For the text-containing cell, return its midpoint in (X, Y) coordinate format. 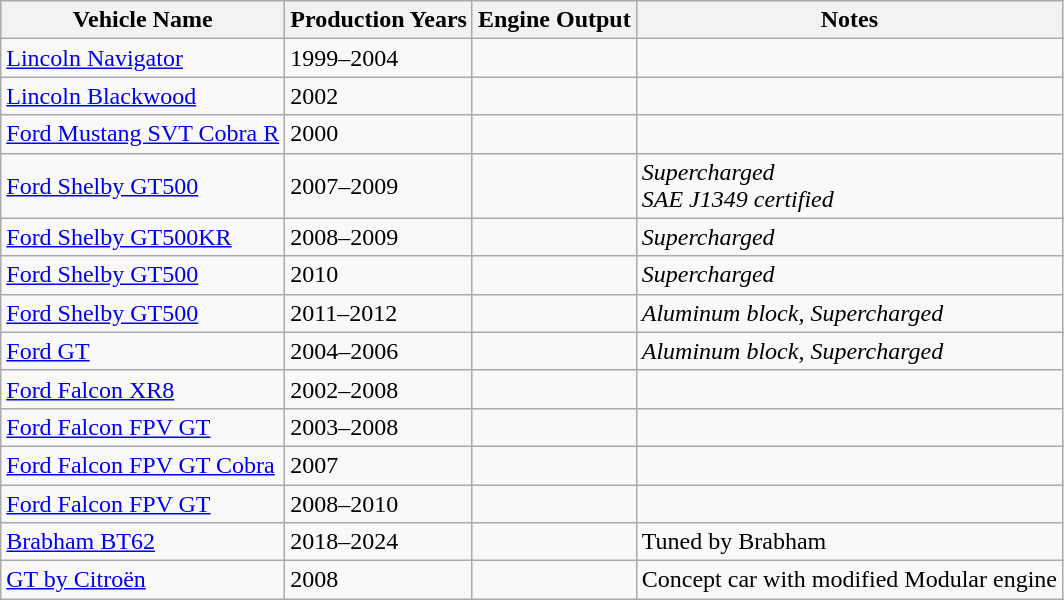
2000 (379, 134)
2010 (379, 275)
Vehicle Name (143, 20)
2007 (379, 465)
Lincoln Navigator (143, 58)
2008 (379, 580)
Ford Mustang SVT Cobra R (143, 134)
Ford Falcon XR8 (143, 389)
Ford Falcon FPV GT Cobra (143, 465)
2002 (379, 96)
Brabham BT62 (143, 542)
Notes (849, 20)
SuperchargedSAE J1349 certified (849, 186)
GT by Citroën (143, 580)
Ford Shelby GT500KR (143, 237)
Production Years (379, 20)
Tuned by Brabham (849, 542)
2018–2024 (379, 542)
2002–2008 (379, 389)
2008–2010 (379, 503)
2003–2008 (379, 427)
2004–2006 (379, 351)
Ford GT (143, 351)
Lincoln Blackwood (143, 96)
Concept car with modified Modular engine (849, 580)
1999–2004 (379, 58)
Engine Output (554, 20)
2007–2009 (379, 186)
2008–2009 (379, 237)
2011–2012 (379, 313)
